Return the (X, Y) coordinate for the center point of the cell that contains the specified text.  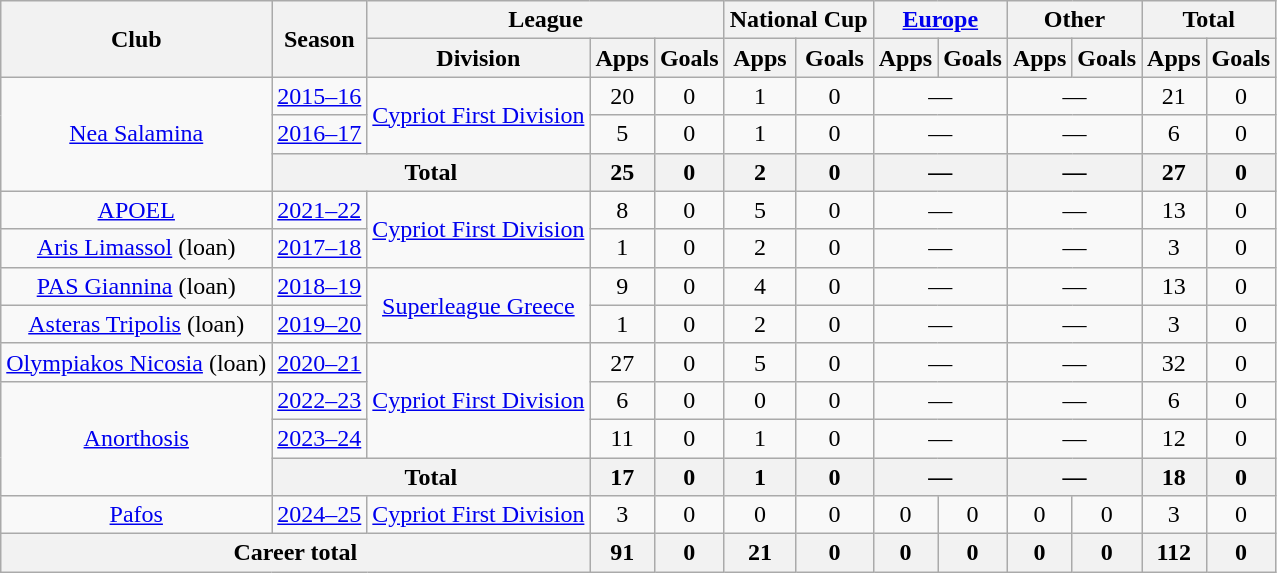
17 (622, 477)
9 (622, 286)
PAS Giannina (loan) (136, 286)
2020–21 (320, 362)
20 (622, 96)
Olympiakos Nicosia (loan) (136, 362)
2024–25 (320, 515)
APOEL (136, 210)
25 (622, 172)
Season (320, 39)
Pafos (136, 515)
91 (622, 553)
Other (1074, 20)
Europe (940, 20)
Career total (296, 553)
8 (622, 210)
National Cup (798, 20)
2017–18 (320, 248)
2023–24 (320, 438)
2018–19 (320, 286)
4 (760, 286)
Superleague Greece (478, 305)
2016–17 (320, 134)
Aris Limassol (loan) (136, 248)
Division (478, 58)
32 (1174, 362)
2021–22 (320, 210)
2019–20 (320, 324)
Anorthosis (136, 438)
Club (136, 39)
2022–23 (320, 400)
Asteras Tripolis (loan) (136, 324)
League (546, 20)
112 (1174, 553)
2015–16 (320, 96)
12 (1174, 438)
18 (1174, 477)
Nea Salamina (136, 134)
11 (622, 438)
